Return [x, y] of the center of cell containing provided text 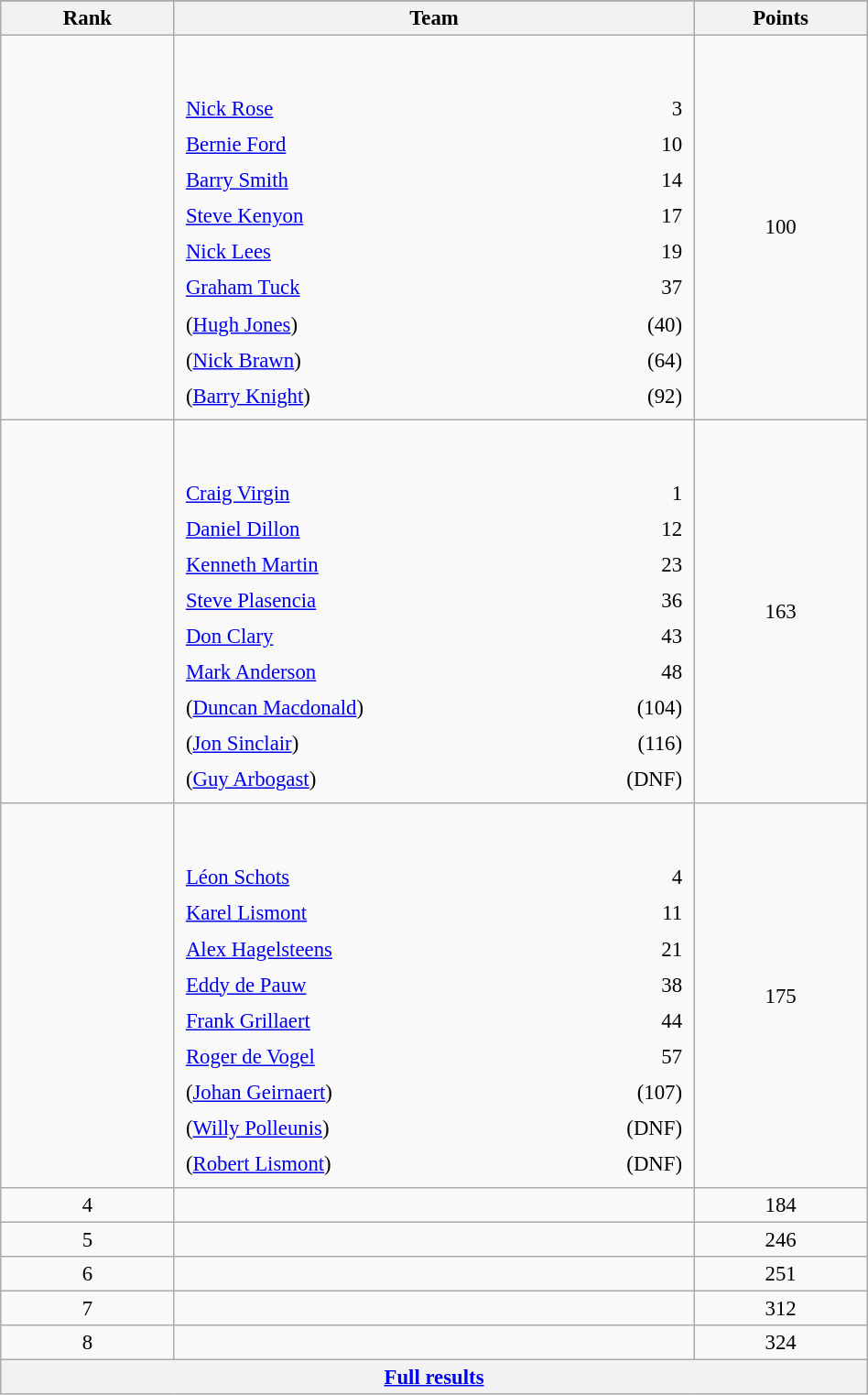
23 [622, 564]
Roger de Vogel [359, 1056]
324 [780, 1343]
(116) [622, 744]
Points [780, 18]
21 [613, 949]
Team [434, 18]
312 [780, 1309]
(64) [624, 359]
Léon Schots [359, 877]
Nick Rose [371, 109]
44 [613, 1020]
163 [780, 612]
Bernie Ford [371, 145]
(92) [624, 396]
37 [624, 288]
(104) [622, 708]
5 [88, 1239]
11 [613, 913]
246 [780, 1239]
Kenneth Martin [368, 564]
(Barry Knight) [371, 396]
3 [624, 109]
(Johan Geirnaert) [359, 1092]
38 [613, 985]
6 [88, 1274]
Frank Grillaert [359, 1020]
Karel Lismont [359, 913]
Rank [88, 18]
Steve Kenyon [371, 216]
(40) [624, 323]
Don Clary [368, 637]
43 [622, 637]
(Guy Arbogast) [368, 779]
Full results [434, 1378]
Graham Tuck [371, 288]
14 [624, 180]
(Hugh Jones) [371, 323]
10 [624, 145]
Mark Anderson [368, 672]
(Robert Lismont) [359, 1163]
Steve Plasencia [368, 601]
(Nick Brawn) [371, 359]
7 [88, 1309]
Alex Hagelsteens [359, 949]
Nick Rose 3 Bernie Ford 10 Barry Smith 14 Steve Kenyon 17 Nick Lees 19 Graham Tuck 37 (Hugh Jones) (40) (Nick Brawn) (64) (Barry Knight) (92) [434, 227]
12 [622, 529]
(Duncan Macdonald) [368, 708]
Craig Virgin [368, 493]
Nick Lees [371, 252]
57 [613, 1056]
Daniel Dillon [368, 529]
8 [88, 1343]
(Jon Sinclair) [368, 744]
251 [780, 1274]
Eddy de Pauw [359, 985]
(107) [613, 1092]
48 [622, 672]
Barry Smith [371, 180]
1 [622, 493]
184 [780, 1205]
17 [624, 216]
100 [780, 227]
19 [624, 252]
175 [780, 995]
36 [622, 601]
(Willy Polleunis) [359, 1128]
